Identify which cell holds the provided text, then report its [x, y] central coordinate. 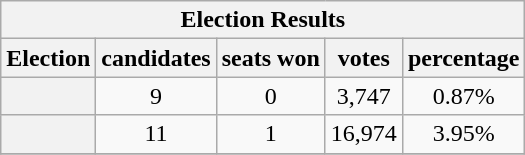
0 [270, 96]
11 [156, 134]
votes [364, 58]
Election [48, 58]
3,747 [364, 96]
9 [156, 96]
Election Results [263, 20]
candidates [156, 58]
percentage [464, 58]
1 [270, 134]
seats won [270, 58]
16,974 [364, 134]
3.95% [464, 134]
0.87% [464, 96]
